Extract the (X, Y) coordinate from the center of the cell holding the provided text.  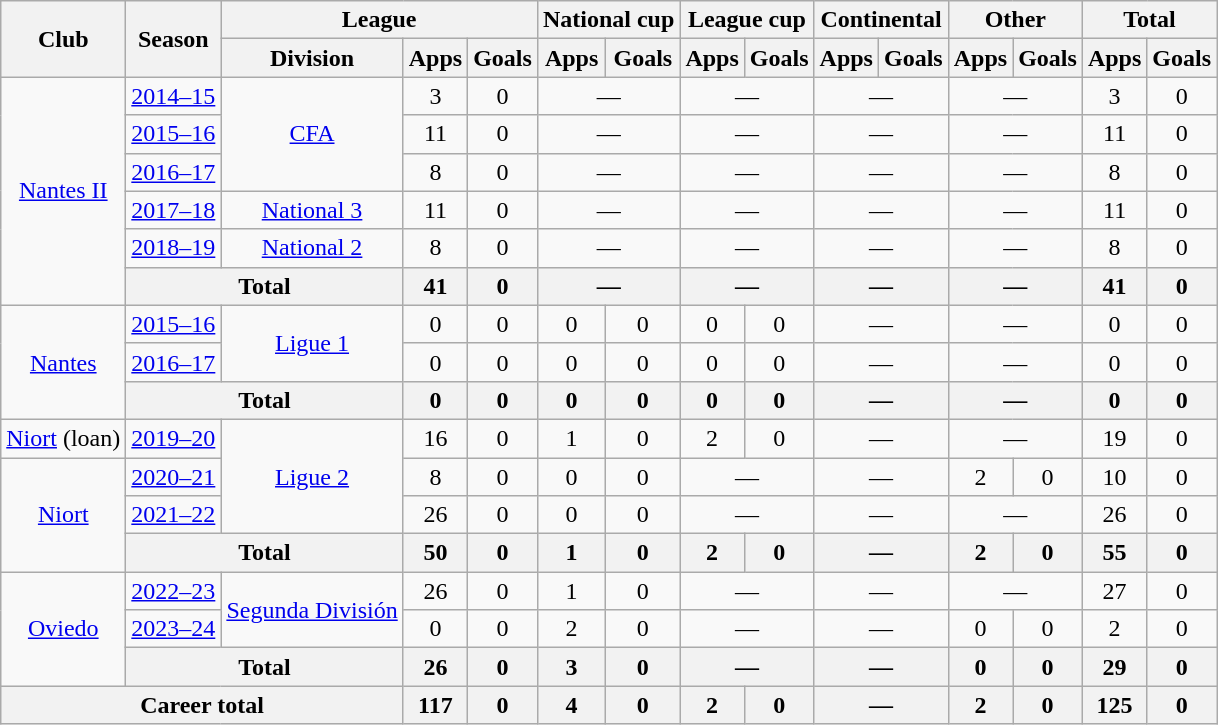
Oviedo (64, 629)
Segunda División (312, 610)
2014–15 (174, 96)
2021–22 (174, 515)
Nantes II (64, 191)
2020–21 (174, 477)
125 (1114, 705)
League cup (747, 20)
Career total (202, 705)
Division (312, 58)
National cup (608, 20)
27 (1114, 591)
Nantes (64, 362)
19 (1114, 438)
50 (435, 553)
2023–24 (174, 629)
Niort (64, 515)
2019–20 (174, 438)
10 (1114, 477)
National 3 (312, 210)
2017–18 (174, 210)
Ligue 1 (312, 343)
Niort (loan) (64, 438)
CFA (312, 134)
League (380, 20)
Club (64, 39)
2018–19 (174, 248)
Other (1015, 20)
55 (1114, 553)
4 (571, 705)
117 (435, 705)
Continental (881, 20)
29 (1114, 667)
Season (174, 39)
16 (435, 438)
National 2 (312, 248)
2022–23 (174, 591)
Ligue 2 (312, 476)
